Capture the cell that displays the provided text and extract its (x, y) central coordinate. 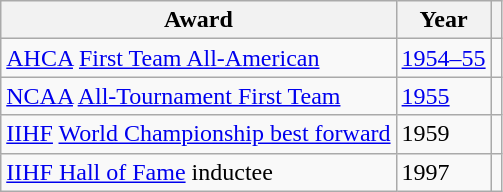
1997 (444, 172)
1954–55 (444, 58)
IIHF Hall of Fame inductee (198, 172)
Year (444, 20)
1959 (444, 134)
IIHF World Championship best forward (198, 134)
Award (198, 20)
NCAA All-Tournament First Team (198, 96)
AHCA First Team All-American (198, 58)
1955 (444, 96)
